Identify which cell holds the provided text, then report its [X, Y] central coordinate. 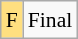
F [12, 20]
Final [50, 20]
